From the cell containing the given text, extract its center point as [X, Y] coordinate. 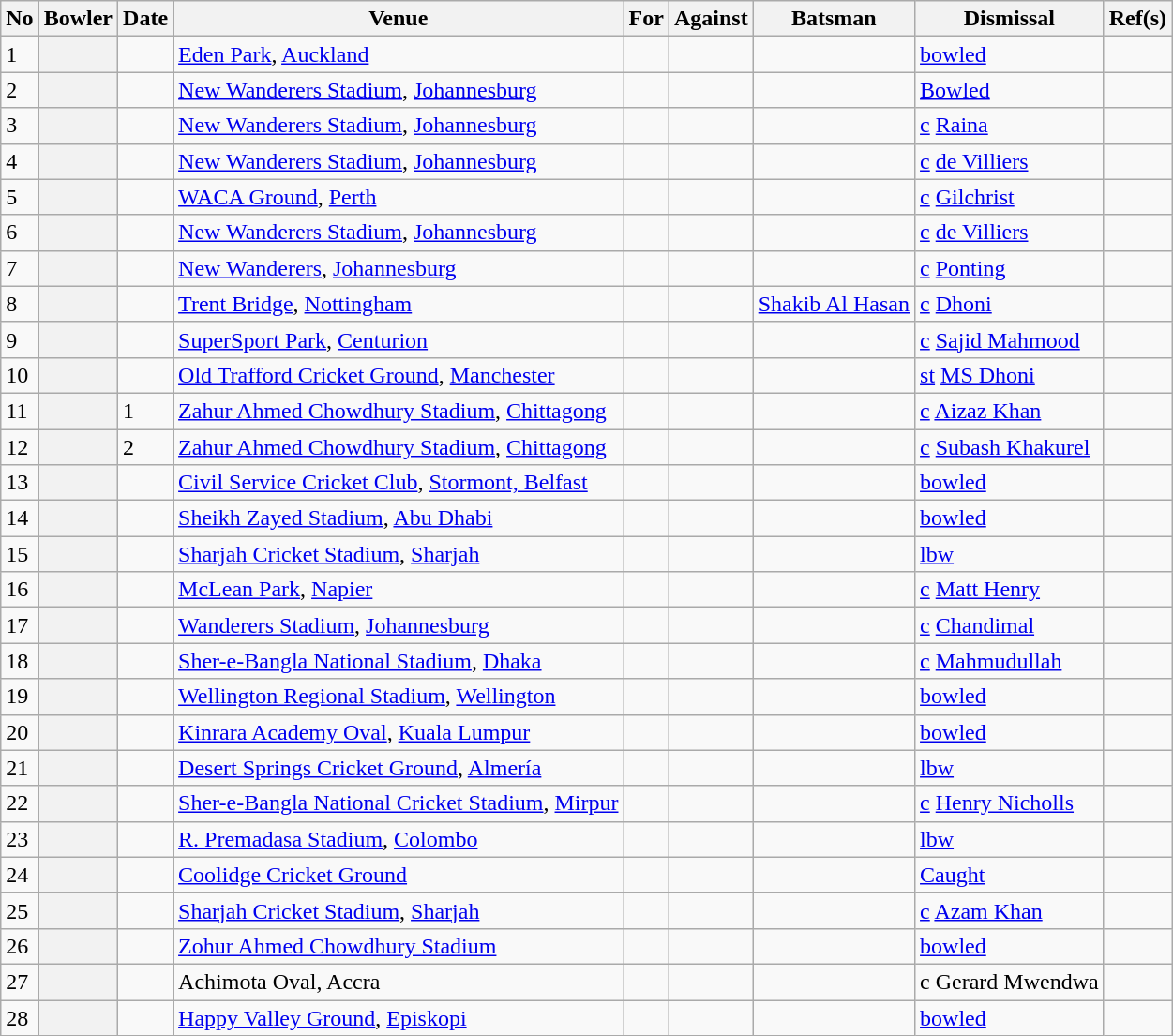
c Gilchrist [1010, 197]
Sheikh Zayed Stadium, Abu Dhabi [399, 518]
Bowled [1010, 90]
27 [20, 982]
16 [20, 590]
7 [20, 268]
8 [20, 304]
c Dhoni [1010, 304]
McLean Park, Napier [399, 590]
18 [20, 661]
st MS Dhoni [1010, 375]
9 [20, 339]
Dismissal [1010, 19]
Venue [399, 19]
12 [20, 447]
Achimota Oval, Accra [399, 982]
c Aizaz Khan [1010, 411]
Happy Valley Ground, Episkopi [399, 1017]
New Wanderers, Johannesburg [399, 268]
Date [146, 19]
Sher-e-Bangla National Cricket Stadium, Mirpur [399, 803]
13 [20, 483]
6 [20, 233]
11 [20, 411]
Trent Bridge, Nottingham [399, 304]
For [646, 19]
14 [20, 518]
10 [20, 375]
5 [20, 197]
Coolidge Cricket Ground [399, 875]
28 [20, 1017]
No [20, 19]
24 [20, 875]
c Chandimal [1010, 625]
21 [20, 768]
4 [20, 161]
Old Trafford Cricket Ground, Manchester [399, 375]
Caught [1010, 875]
Wellington Regional Stadium, Wellington [399, 697]
19 [20, 697]
c Ponting [1010, 268]
20 [20, 732]
25 [20, 910]
Bowler [78, 19]
c Azam Khan [1010, 910]
c Henry Nicholls [1010, 803]
Desert Springs Cricket Ground, Almería [399, 768]
Against [711, 19]
17 [20, 625]
c Mahmudullah [1010, 661]
c Sajid Mahmood [1010, 339]
22 [20, 803]
Civil Service Cricket Club, Stormont, Belfast [399, 483]
WACA Ground, Perth [399, 197]
Sher-e-Bangla National Stadium, Dhaka [399, 661]
3 [20, 126]
23 [20, 839]
15 [20, 554]
Shakib Al Hasan [834, 304]
Wanderers Stadium, Johannesburg [399, 625]
Batsman [834, 19]
R. Premadasa Stadium, Colombo [399, 839]
c Gerard Mwendwa [1010, 982]
26 [20, 946]
Ref(s) [1137, 19]
c Matt Henry [1010, 590]
Kinrara Academy Oval, Kuala Lumpur [399, 732]
SuperSport Park, Centurion [399, 339]
Zohur Ahmed Chowdhury Stadium [399, 946]
Eden Park, Auckland [399, 54]
c Raina [1010, 126]
c Subash Khakurel [1010, 447]
